Return the [x, y] coordinate for the center point of the cell that contains the specified text.  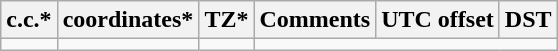
coordinates* [128, 20]
c.c.* [29, 20]
Comments [315, 20]
DST [528, 20]
TZ* [226, 20]
UTC offset [438, 20]
